Search for the cell housing the specified text and yield its [x, y] center coordinate. 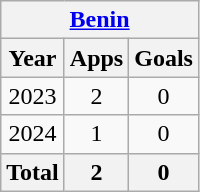
Total [33, 172]
Year [33, 58]
Benin [100, 20]
Goals [164, 58]
1 [96, 134]
2024 [33, 134]
Apps [96, 58]
2023 [33, 96]
